Detect which cell encompasses the target text, then output its [x, y] center coordinate. 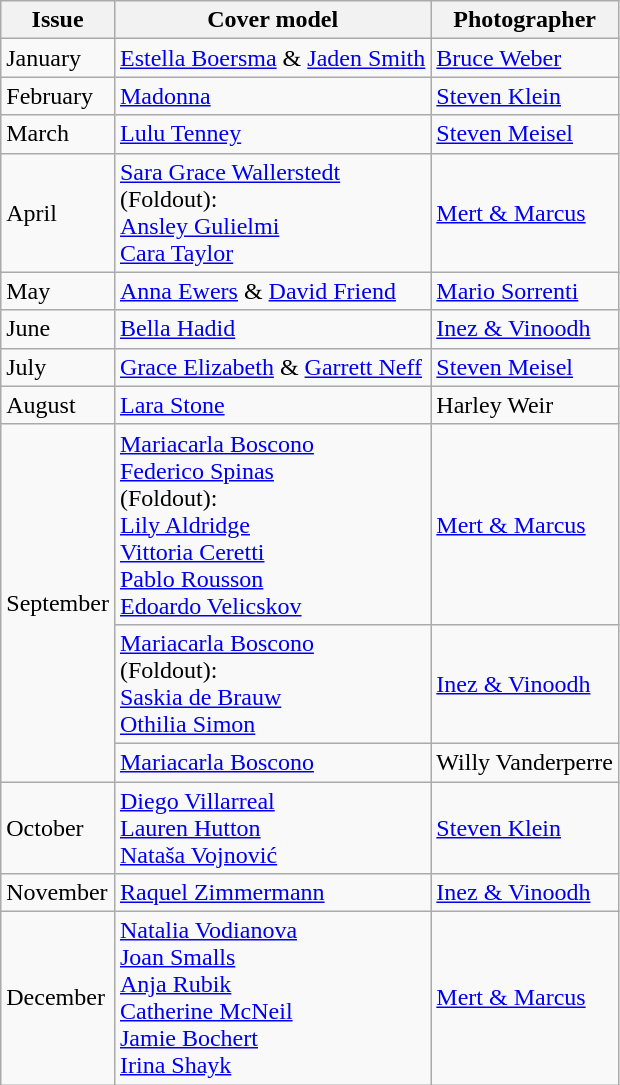
Mario Sorrenti [525, 291]
February [58, 96]
November [58, 893]
Mariacarla BosconoFederico Spinas(Foldout):Lily AldridgeVittoria CerettiPablo Rousson Edoardo Velicskov [272, 524]
January [58, 58]
Madonna [272, 96]
Lulu Tenney [272, 134]
Willy Vanderperre [525, 762]
Photographer [525, 20]
Issue [58, 20]
October [58, 828]
December [58, 998]
Anna Ewers & David Friend [272, 291]
May [58, 291]
Sara Grace Wallerstedt(Foldout):Ansley GulielmiCara Taylor [272, 212]
Bella Hadid [272, 329]
Mariacarla Boscono [272, 762]
September [58, 602]
Estella Boersma & Jaden Smith [272, 58]
August [58, 405]
Mariacarla Boscono(Foldout):Saskia de BrauwOthilia Simon [272, 684]
Natalia VodianovaJoan SmallsAnja RubikCatherine McNeilJamie BochertIrina Shayk [272, 998]
Bruce Weber [525, 58]
April [58, 212]
June [58, 329]
Raquel Zimmermann [272, 893]
Cover model [272, 20]
July [58, 367]
March [58, 134]
Lara Stone [272, 405]
Harley Weir [525, 405]
Grace Elizabeth & Garrett Neff [272, 367]
Diego VillarrealLauren HuttonNataša Vojnović [272, 828]
